Return [x, y] of the center of cell containing provided text 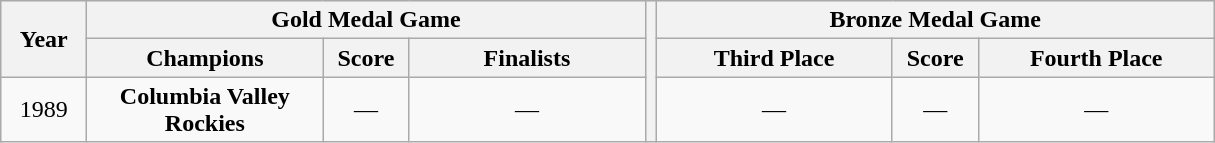
Bronze Medal Game [935, 20]
Third Place [774, 58]
Gold Medal Game [366, 20]
Year [44, 39]
Champions [205, 58]
Fourth Place [1096, 58]
1989 [44, 110]
Finalists [527, 58]
Columbia Valley Rockies [205, 110]
